Find where the given text appears and provide that cell's center as (X, Y) coordinate. 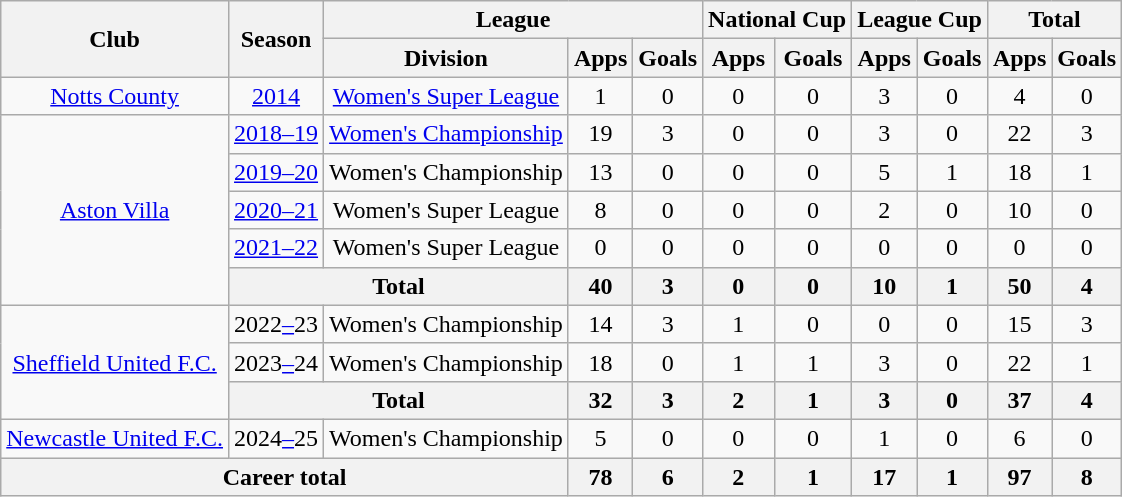
National Cup (778, 20)
Career total (285, 477)
78 (600, 477)
2018–19 (276, 134)
Newcastle United F.C. (115, 438)
Notts County (115, 96)
Division (446, 58)
40 (600, 286)
15 (1019, 324)
14 (600, 324)
97 (1019, 477)
2023–24 (276, 362)
32 (600, 400)
2014 (276, 96)
37 (1019, 400)
League Cup (920, 20)
Club (115, 39)
2020–21 (276, 210)
2022–23 (276, 324)
League (514, 20)
50 (1019, 286)
2021–22 (276, 248)
13 (600, 172)
2024–25 (276, 438)
Season (276, 39)
Aston Villa (115, 210)
Sheffield United F.C. (115, 362)
2019–20 (276, 172)
19 (600, 134)
17 (884, 477)
